Pinpoint the cell where the given text exists, returning its (x, y) midpoint coordinate. 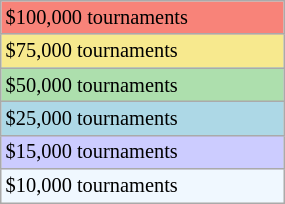
$15,000 tournaments (142, 152)
$100,000 tournaments (142, 17)
$25,000 tournaments (142, 118)
$50,000 tournaments (142, 85)
$10,000 tournaments (142, 186)
$75,000 tournaments (142, 51)
